Find where the given text appears and provide that cell's center as [X, Y] coordinate. 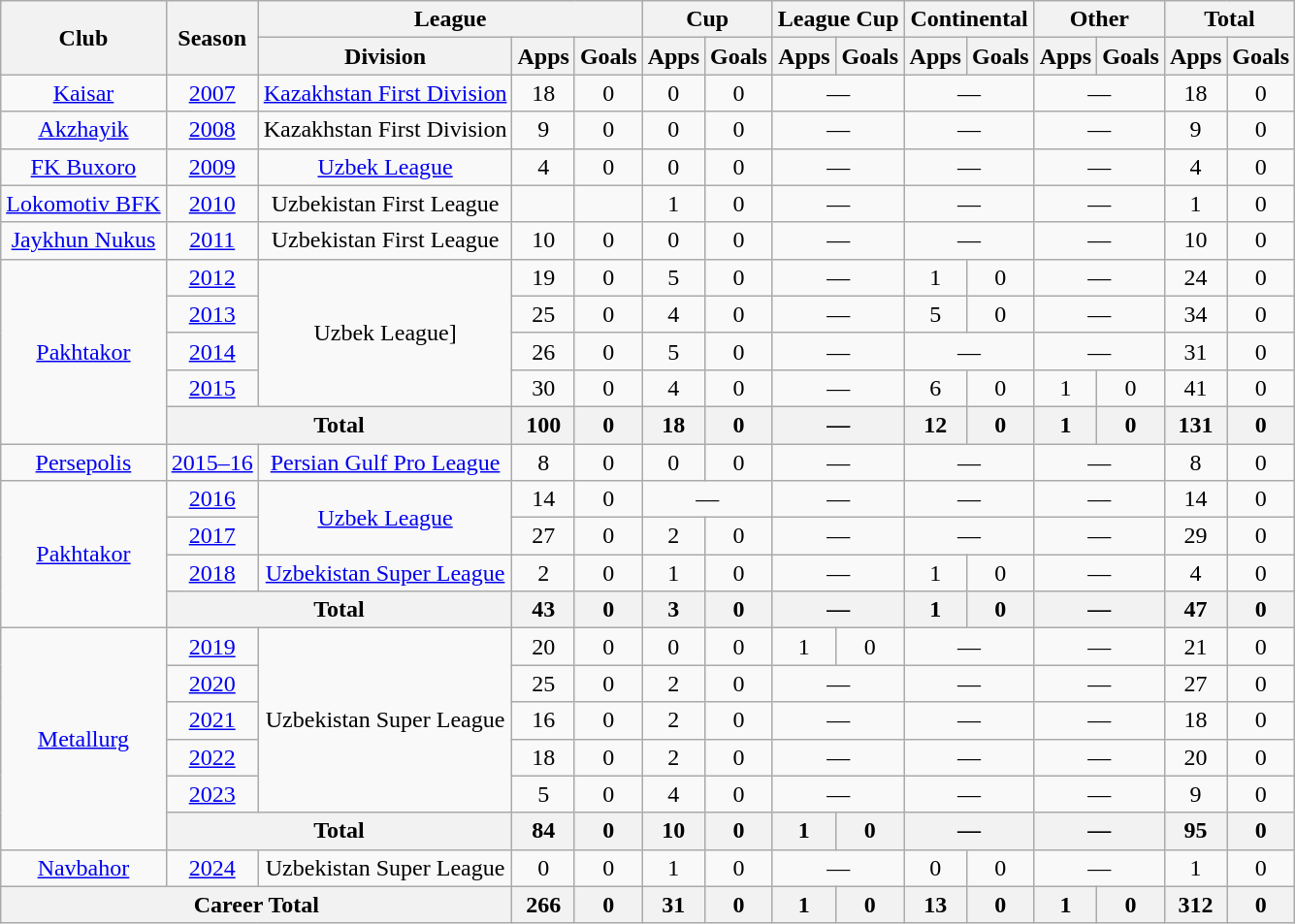
30 [543, 388]
Metallurg [83, 739]
League [450, 19]
2022 [211, 757]
21 [1195, 647]
2016 [211, 499]
2007 [211, 93]
131 [1195, 425]
Continental [969, 19]
2021 [211, 720]
Kaisar [83, 93]
Career Total [256, 905]
2013 [211, 314]
Other [1099, 19]
2023 [211, 794]
Season [211, 38]
26 [543, 351]
19 [543, 277]
2018 [211, 573]
2017 [211, 536]
6 [935, 388]
Club [83, 38]
13 [935, 905]
2010 [211, 204]
24 [1195, 277]
2008 [211, 130]
Lokomotiv BFK [83, 204]
Persian Gulf Pro League [385, 462]
266 [543, 905]
2019 [211, 647]
2020 [211, 684]
3 [673, 610]
Division [385, 56]
2014 [211, 351]
League Cup [838, 19]
84 [543, 831]
95 [1195, 831]
100 [543, 425]
16 [543, 720]
2015–16 [211, 462]
Akzhayik [83, 130]
2012 [211, 277]
2015 [211, 388]
2011 [211, 240]
Jaykhun Nukus [83, 240]
41 [1195, 388]
29 [1195, 536]
34 [1195, 314]
2024 [211, 868]
Uzbek League] [385, 333]
12 [935, 425]
FK Buxoro [83, 167]
312 [1195, 905]
Navbahor [83, 868]
43 [543, 610]
2009 [211, 167]
Persepolis [83, 462]
Cup [707, 19]
47 [1195, 610]
